Pinpoint the cell where the given text exists, returning its [X, Y] midpoint coordinate. 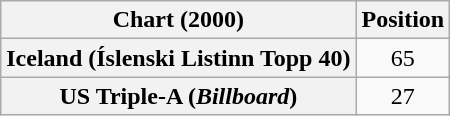
Position [403, 20]
Iceland (Íslenski Listinn Topp 40) [178, 58]
27 [403, 96]
65 [403, 58]
US Triple-A (Billboard) [178, 96]
Chart (2000) [178, 20]
